From the cell containing the given text, extract its center point as (X, Y) coordinate. 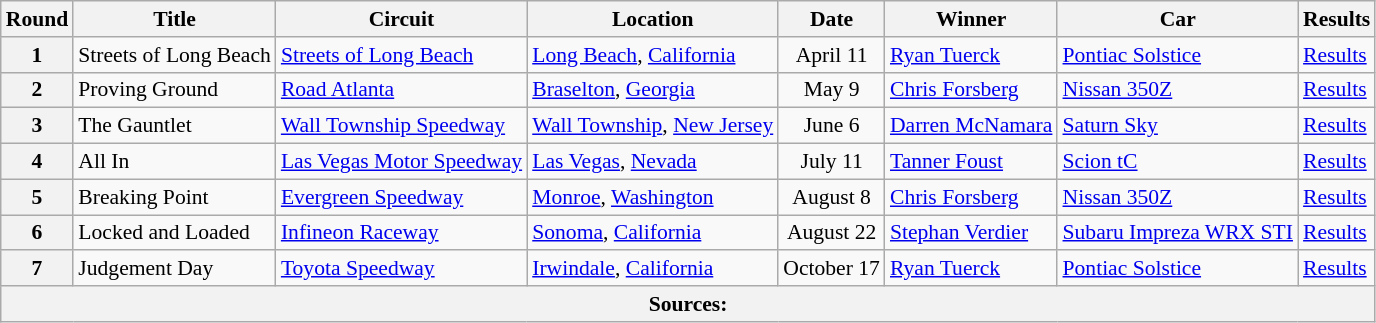
Las Vegas Motor Speedway (402, 162)
August 8 (832, 197)
Long Beach, California (652, 55)
Proving Ground (174, 90)
Round (38, 19)
All In (174, 162)
Judgement Day (174, 269)
Darren McNamara (972, 126)
October 17 (832, 269)
2 (38, 90)
Sources: (688, 304)
Toyota Speedway (402, 269)
Winner (972, 19)
Stephan Verdier (972, 233)
Circuit (402, 19)
Saturn Sky (1178, 126)
Scion tC (1178, 162)
Locked and Loaded (174, 233)
Location (652, 19)
1 (38, 55)
Subaru Impreza WRX STI (1178, 233)
Braselton, Georgia (652, 90)
Wall Township Speedway (402, 126)
Irwindale, California (652, 269)
Infineon Raceway (402, 233)
April 11 (832, 55)
Evergreen Speedway (402, 197)
Date (832, 19)
Tanner Foust (972, 162)
4 (38, 162)
The Gauntlet (174, 126)
7 (38, 269)
Road Atlanta (402, 90)
August 22 (832, 233)
Car (1178, 19)
Monroe, Washington (652, 197)
6 (38, 233)
Sonoma, California (652, 233)
Title (174, 19)
June 6 (832, 126)
July 11 (832, 162)
3 (38, 126)
May 9 (832, 90)
Las Vegas, Nevada (652, 162)
Wall Township, New Jersey (652, 126)
Breaking Point (174, 197)
5 (38, 197)
